Detect which cell encompasses the target text, then output its (X, Y) center coordinate. 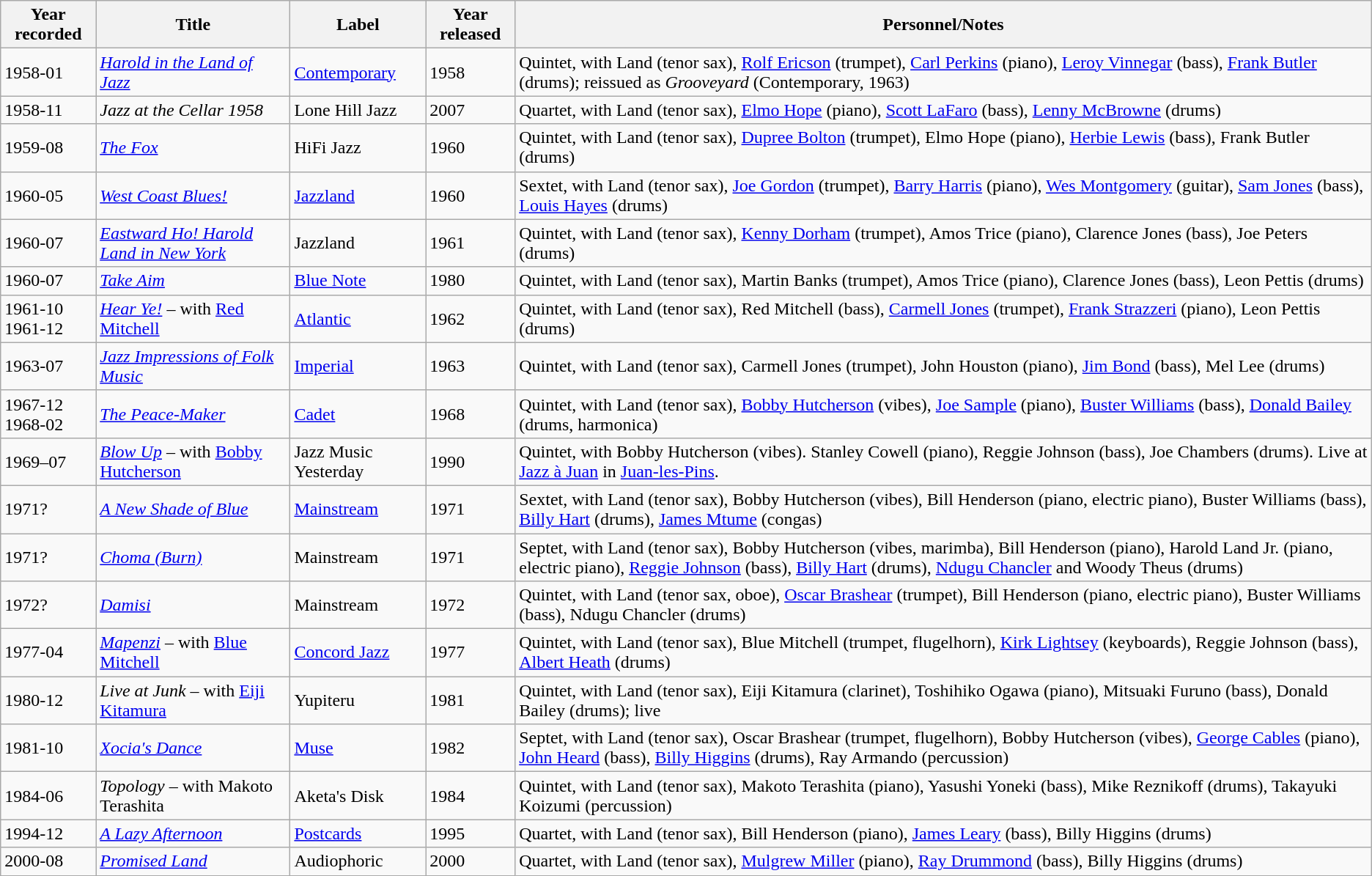
1982 (471, 748)
Label (358, 25)
1959-08 (48, 148)
Contemporary (358, 72)
1962 (471, 318)
Postcards (358, 833)
1981-10 (48, 748)
1969–07 (48, 462)
Blow Up – with Bobby Hutcherson (193, 462)
Yupiteru (358, 701)
Year recorded (48, 25)
1977-04 (48, 652)
Atlantic (358, 318)
Jazz at the Cellar 1958 (193, 110)
1963-07 (48, 367)
Promised Land (193, 861)
Imperial (358, 367)
Quintet, with Land (tenor sax), Bobby Hutcherson (vibes), Joe Sample (piano), Buster Williams (bass), Donald Bailey (drums, harmonica) (944, 413)
A Lazy Afternoon (193, 833)
The Fox (193, 148)
1958-01 (48, 72)
Quintet, with Land (tenor sax), Eiji Kitamura (clarinet), Toshihiko Ogawa (piano), Mitsuaki Furuno (bass), Donald Bailey (drums); live (944, 701)
1967-121968-02 (48, 413)
Personnel/Notes (944, 25)
Quintet, with Land (tenor sax), Red Mitchell (bass), Carmell Jones (trumpet), Frank Strazzeri (piano), Leon Pettis (drums) (944, 318)
Choma (Burn) (193, 557)
Cadet (358, 413)
Quartet, with Land (tenor sax), Mulgrew Miller (piano), Ray Drummond (bass), Billy Higgins (drums) (944, 861)
Quintet, with Land (tenor sax), Blue Mitchell (trumpet, flugelhorn), Kirk Lightsey (keyboards), Reggie Johnson (bass), Albert Heath (drums) (944, 652)
1961 (471, 243)
Take Aim (193, 281)
Lone Hill Jazz (358, 110)
Muse (358, 748)
Aketa's Disk (358, 796)
The Peace-Maker (193, 413)
Year released (471, 25)
2007 (471, 110)
1984-06 (48, 796)
1994-12 (48, 833)
Title (193, 25)
Quintet, with Land (tenor sax), Martin Banks (trumpet), Amos Trice (piano), Clarence Jones (bass), Leon Pettis (drums) (944, 281)
Quintet, with Land (tenor sax), Carmell Jones (trumpet), John Houston (piano), Jim Bond (bass), Mel Lee (drums) (944, 367)
Jazz Impressions of Folk Music (193, 367)
Harold in the Land of Jazz (193, 72)
Xocia's Dance (193, 748)
2000-08 (48, 861)
Quintet, with Land (tenor sax), Makoto Terashita (piano), Yasushi Yoneki (bass), Mike Reznikoff (drums), Takayuki Koizumi (percussion) (944, 796)
Quartet, with Land (tenor sax), Bill Henderson (piano), James Leary (bass), Billy Higgins (drums) (944, 833)
1968 (471, 413)
1980 (471, 281)
Concord Jazz (358, 652)
2000 (471, 861)
1984 (471, 796)
Live at Junk – with Eiji Kitamura (193, 701)
1972 (471, 606)
Quartet, with Land (tenor sax), Elmo Hope (piano), Scott LaFaro (bass), Lenny McBrowne (drums) (944, 110)
1980-12 (48, 701)
Sextet, with Land (tenor sax), Joe Gordon (trumpet), Barry Harris (piano), Wes Montgomery (guitar), Sam Jones (bass), Louis Hayes (drums) (944, 195)
1972? (48, 606)
Blue Note (358, 281)
1990 (471, 462)
Quintet, with Land (tenor sax), Kenny Dorham (trumpet), Amos Trice (piano), Clarence Jones (bass), Joe Peters (drums) (944, 243)
A New Shade of Blue (193, 509)
Hear Ye! – with Red Mitchell (193, 318)
1963 (471, 367)
Jazz Music Yesterday (358, 462)
HiFi Jazz (358, 148)
Audiophoric (358, 861)
Eastward Ho! Harold Land in New York (193, 243)
1981 (471, 701)
1958-11 (48, 110)
Mapenzi – with Blue Mitchell (193, 652)
1958 (471, 72)
1960-05 (48, 195)
1961-101961-12 (48, 318)
Damisi (193, 606)
Quintet, with Bobby Hutcherson (vibes). Stanley Cowell (piano), Reggie Johnson (bass), Joe Chambers (drums). Live at Jazz à Juan in Juan-les-Pins. (944, 462)
1977 (471, 652)
1995 (471, 833)
West Coast Blues! (193, 195)
Topology – with Makoto Terashita (193, 796)
Quintet, with Land (tenor sax), Dupree Bolton (trumpet), Elmo Hope (piano), Herbie Lewis (bass), Frank Butler (drums) (944, 148)
